Provide the [x, y] coordinate of the cell's center where the given text is located.  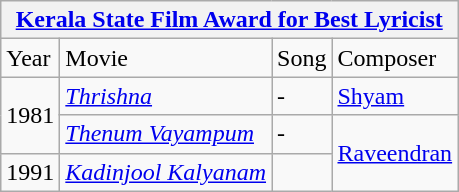
Shyam [395, 96]
Year [30, 58]
Thrishna [166, 96]
Song [302, 58]
Kadinjool Kalyanam [166, 172]
Composer [395, 58]
1991 [30, 172]
Movie [166, 58]
1981 [30, 115]
Kerala State Film Award for Best Lyricist [230, 20]
Thenum Vayampum [166, 134]
Raveendran [395, 153]
